Detect which cell encompasses the target text, then output its (X, Y) center coordinate. 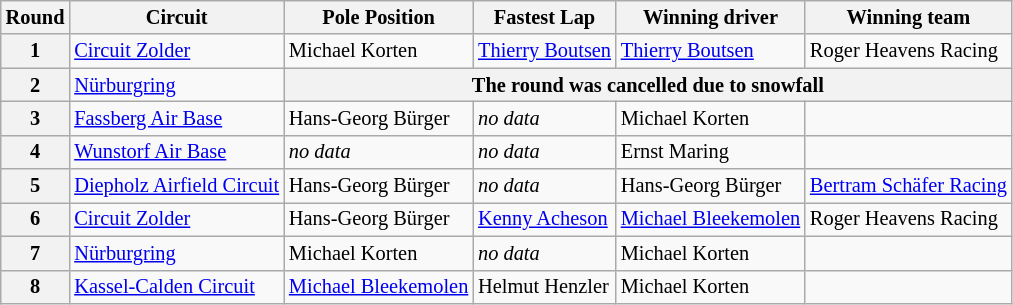
3 (36, 118)
Winning team (908, 17)
Kassel-Calden Circuit (176, 287)
7 (36, 253)
Ernst Maring (710, 152)
8 (36, 287)
Fastest Lap (544, 17)
Kenny Acheson (544, 219)
Circuit (176, 17)
Pole Position (378, 17)
2 (36, 85)
Diepholz Airfield Circuit (176, 186)
Wunstorf Air Base (176, 152)
4 (36, 152)
Round (36, 17)
Fassberg Air Base (176, 118)
5 (36, 186)
Helmut Henzler (544, 287)
6 (36, 219)
Bertram Schäfer Racing (908, 186)
1 (36, 51)
The round was cancelled due to snowfall (648, 85)
Winning driver (710, 17)
